Pinpoint the cell where the given text exists, returning its [x, y] midpoint coordinate. 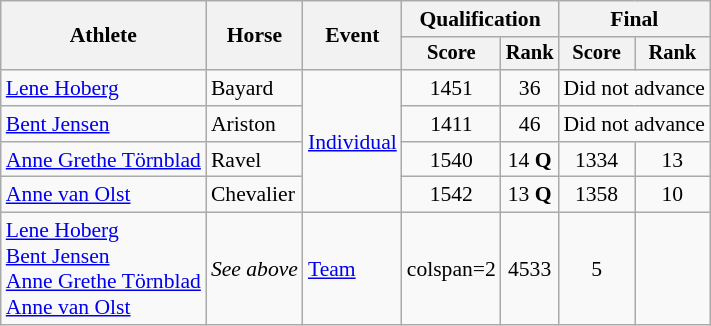
colspan=2 [452, 269]
Chevalier [254, 195]
See above [254, 269]
46 [530, 124]
1334 [596, 160]
36 [530, 88]
Team [352, 269]
Lene Hoberg [104, 88]
Horse [254, 36]
5 [596, 269]
Athlete [104, 36]
10 [672, 195]
Ariston [254, 124]
Anne van Olst [104, 195]
Qualification [480, 19]
1540 [452, 160]
1411 [452, 124]
Lene HobergBent JensenAnne Grethe TörnbladAnne van Olst [104, 269]
1358 [596, 195]
Final [634, 19]
Event [352, 36]
4533 [530, 269]
13 Q [530, 195]
Bent Jensen [104, 124]
Individual [352, 141]
1542 [452, 195]
Ravel [254, 160]
Bayard [254, 88]
13 [672, 160]
1451 [452, 88]
Anne Grethe Törnblad [104, 160]
14 Q [530, 160]
